Identify which cell holds the provided text, then report its (x, y) central coordinate. 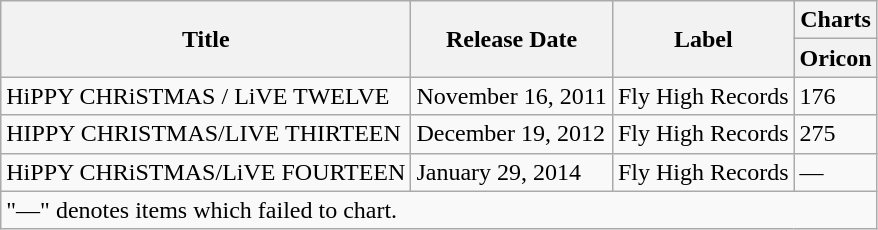
"—" denotes items which failed to chart. (439, 210)
275 (836, 134)
November 16, 2011 (512, 96)
Release Date (512, 39)
Oricon (836, 58)
December 19, 2012 (512, 134)
176 (836, 96)
Title (206, 39)
— (836, 172)
Charts (836, 20)
HIPPY CHRISTMAS/LIVE THIRTEEN (206, 134)
January 29, 2014 (512, 172)
HiPPY CHRiSTMAS/LiVE FOURTEEN (206, 172)
HiPPY CHRiSTMAS / LiVE TWELVE (206, 96)
Label (703, 39)
